Return the [X, Y] coordinate for the center point of the cell that contains the specified text.  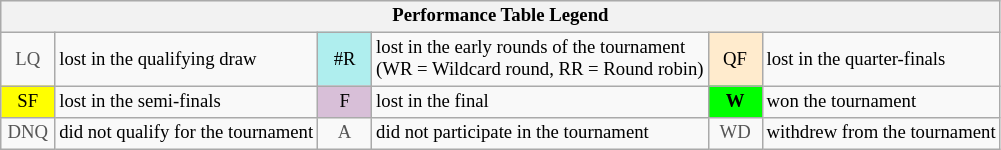
lost in the final [540, 102]
lost in the qualifying draw [186, 60]
#R [345, 60]
DNQ [28, 134]
Performance Table Legend [500, 16]
W [735, 102]
won the tournament [881, 102]
A [345, 134]
LQ [28, 60]
QF [735, 60]
SF [28, 102]
lost in the quarter-finals [881, 60]
withdrew from the tournament [881, 134]
WD [735, 134]
lost in the early rounds of the tournament(WR = Wildcard round, RR = Round robin) [540, 60]
F [345, 102]
did not qualify for the tournament [186, 134]
did not participate in the tournament [540, 134]
lost in the semi-finals [186, 102]
